Return the [x, y] coordinate for the center point of the cell that contains the specified text.  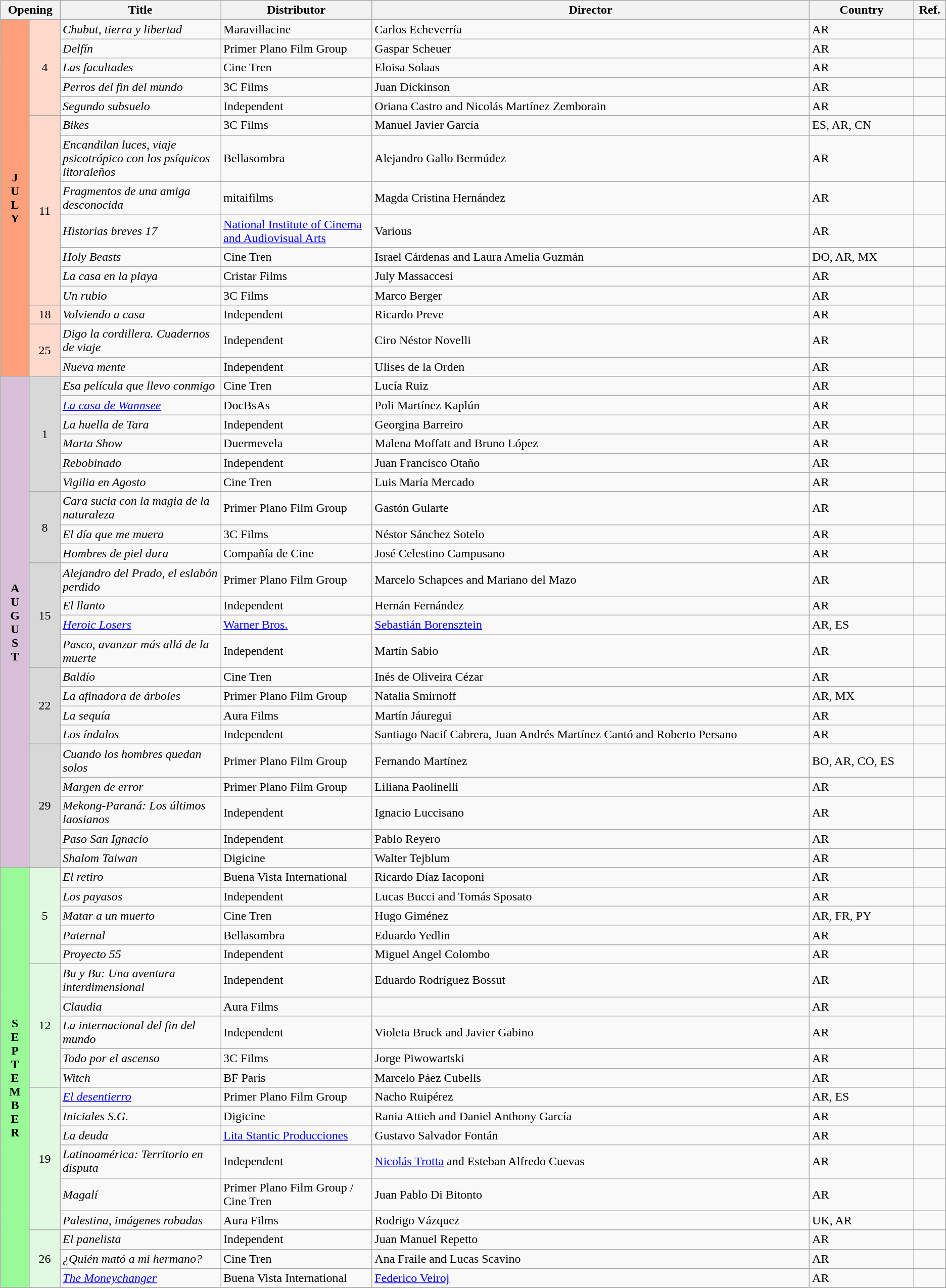
Warner Bros. [296, 625]
AR, FR, PY [862, 916]
Rania Attieh and Daniel Anthony García [591, 1116]
Hombres de piel dura [140, 553]
Sebastián Borensztein [591, 625]
19 [44, 1159]
BF París [296, 1078]
Mekong-Paraná: Los últimos laosianos [140, 813]
Segundo subsuelo [140, 106]
AUGUST [15, 622]
Heroic Losers [140, 625]
Witch [140, 1078]
Santiago Nacif Cabrera, Juan Andrés Martínez Cantó and Roberto Persano [591, 735]
Juan Dickinson [591, 87]
El llanto [140, 605]
Fragmentos de una amiga desconocida [140, 198]
Natalia Smirnoff [591, 696]
Marcelo Páez Cubells [591, 1078]
Un rubio [140, 296]
Ricardo Preve [591, 315]
Bikes [140, 125]
Alejandro del Prado, el eslabón perdido [140, 579]
Iniciales S.G. [140, 1116]
Cara sucia con la magia de la naturaleza [140, 508]
Todo por el ascenso [140, 1059]
Los payasos [140, 896]
Opening [30, 10]
Néstor Sánchez Sotelo [591, 534]
Paso San Ignacio [140, 839]
Title [140, 10]
Poli Martínez Kaplún [591, 405]
Luis María Mercado [591, 482]
29 [44, 806]
Ricardo Díaz Iacoponi [591, 877]
Duermevela [296, 444]
Maravillacine [296, 29]
Eduardo Yedlin [591, 935]
Hernán Fernández [591, 605]
Walter Tejblum [591, 858]
8 [44, 528]
Juan Manuel Repetto [591, 1239]
Nacho Ruipérez [591, 1097]
Delfín [140, 49]
JULY [15, 198]
The Moneychanger [140, 1278]
¿Quién mató a mi hermano? [140, 1259]
Baldío [140, 677]
22 [44, 706]
DO, AR, MX [862, 257]
José Celestino Campusano [591, 553]
Matar a un muerto [140, 916]
Esa película que llevo conmigo [140, 386]
Cristar Films [296, 276]
5 [44, 916]
Country [862, 10]
25 [44, 351]
Paternal [140, 935]
Lita Stantic Producciones [296, 1135]
El panelista [140, 1239]
Magalí [140, 1195]
Marco Berger [591, 296]
La casa de Wannsee [140, 405]
Compañía de Cine [296, 553]
Oriana Castro and Nicolás Martínez Zemborain [591, 106]
Distributor [296, 10]
Eloisa Solaas [591, 68]
Magda Cristina Hernández [591, 198]
El retiro [140, 877]
Miguel Angel Colombo [591, 954]
Lucía Ruiz [591, 386]
La afinadora de árboles [140, 696]
Margen de error [140, 787]
mitaifilms [296, 198]
La deuda [140, 1135]
Digo la cordillera. Cuadernos de viaje [140, 341]
Inés de Oliveira Cézar [591, 677]
18 [44, 315]
Juan Pablo Di Bitonto [591, 1195]
Shalom Taiwan [140, 858]
SEPTEMBER [15, 1077]
Rebobinado [140, 463]
Israel Cárdenas and Laura Amelia Guzmán [591, 257]
Gastón Gularte [591, 508]
Ulises de la Orden [591, 367]
Marcelo Schapces and Mariano del Mazo [591, 579]
Ignacio Luccisano [591, 813]
Carlos Echeverría [591, 29]
Director [591, 10]
Primer Plano Film Group / Cine Tren [296, 1195]
Bu y Bu: Una aventura interdimensional [140, 980]
Historias breves 17 [140, 230]
Pasco, avanzar más allá de la muerte [140, 651]
La huella de Tara [140, 424]
Gustavo Salvador Fontán [591, 1135]
National Institute of Cinema and Audiovisual Arts [296, 230]
Ciro Néstor Novelli [591, 341]
Eduardo Rodríguez Bossut [591, 980]
1 [44, 434]
Federico Veiroj [591, 1278]
Juan Francisco Otaño [591, 463]
Pablo Reyero [591, 839]
Marta Show [140, 444]
Las facultades [140, 68]
Perros del fin del mundo [140, 87]
Ana Fraile and Lucas Scavino [591, 1259]
Palestina, imágenes robadas [140, 1220]
Georgina Barreiro [591, 424]
Proyecto 55 [140, 954]
Violeta Bruck and Javier Gabino [591, 1033]
Martín Sabio [591, 651]
12 [44, 1025]
Alejandro Gallo Bermúdez [591, 158]
ES, AR, CN [862, 125]
15 [44, 615]
Liliana Paolinelli [591, 787]
Nueva mente [140, 367]
Ref. [930, 10]
Malena Moffatt and Bruno López [591, 444]
Cuando los hombres quedan solos [140, 761]
4 [44, 68]
Rodrigo Vázquez [591, 1220]
Holy Beasts [140, 257]
Various [591, 230]
Fernando Martínez [591, 761]
Martín Jáuregui [591, 715]
Vigilia en Agosto [140, 482]
La casa en la playa [140, 276]
Encandilan luces, viaje psicotrópico con los psíquicos litoraleños [140, 158]
BO, AR, CO, ES [862, 761]
Chubut, tierra y libertad [140, 29]
11 [44, 210]
Jorge Piwowartski [591, 1059]
Claudia [140, 1006]
Latinoamérica: Territorio en disputa [140, 1161]
DocBsAs [296, 405]
Gaspar Scheuer [591, 49]
Hugo Giménez [591, 916]
La internacional del fin del mundo [140, 1033]
Los índalos [140, 735]
Nicolás Trotta and Esteban Alfredo Cuevas [591, 1161]
Manuel Javier García [591, 125]
Volviendo a casa [140, 315]
July Massaccesi [591, 276]
El día que me muera [140, 534]
La sequía [140, 715]
UK, AR [862, 1220]
AR, MX [862, 696]
26 [44, 1259]
El desentierro [140, 1097]
Lucas Bucci and Tomás Sposato [591, 896]
